Find where the given text appears and provide that cell's center as (X, Y) coordinate. 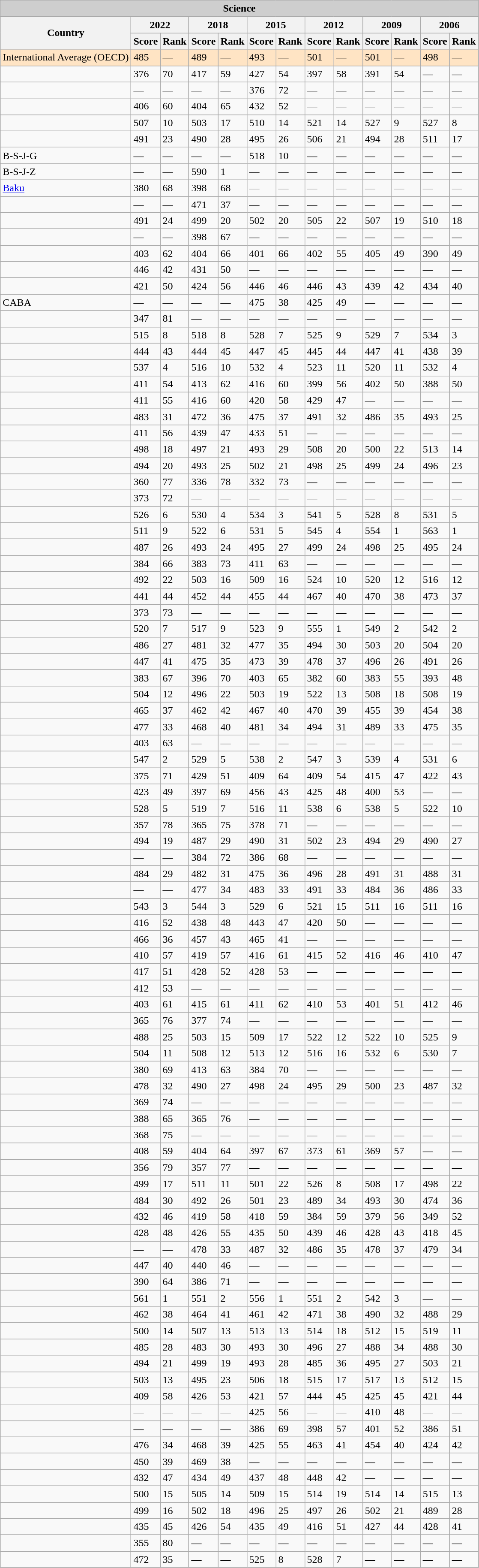
445 (319, 351)
590 (204, 172)
406 (146, 106)
80 (175, 1543)
544 (204, 906)
79 (175, 1167)
555 (319, 629)
393 (435, 678)
474 (435, 1200)
482 (204, 874)
543 (146, 906)
332 (261, 482)
554 (377, 531)
356 (146, 1167)
2009 (392, 25)
464 (204, 1315)
408 (146, 1151)
457 (204, 939)
355 (146, 1543)
541 (319, 515)
378 (261, 825)
375 (146, 776)
561 (146, 1298)
2006 (449, 25)
549 (377, 629)
Baku (66, 188)
B-S-J-G (66, 155)
336 (204, 482)
396 (204, 678)
441 (146, 596)
556 (261, 1298)
349 (435, 1216)
452 (204, 596)
469 (204, 1461)
2022 (160, 25)
545 (319, 531)
524 (319, 580)
437 (261, 1478)
539 (377, 760)
379 (377, 1216)
450 (146, 1461)
360 (146, 482)
B-S-J-Z (66, 172)
368 (146, 1135)
CABA (66, 302)
347 (146, 319)
563 (435, 531)
400 (377, 792)
443 (261, 923)
479 (435, 1249)
2012 (333, 25)
537 (146, 368)
382 (319, 678)
Science (239, 9)
461 (261, 1315)
Country (66, 33)
399 (319, 384)
405 (377, 253)
433 (261, 433)
377 (204, 1021)
422 (435, 776)
440 (204, 1266)
2015 (276, 25)
463 (319, 1445)
International Average (OECD) (66, 57)
2018 (218, 25)
81 (175, 319)
448 (319, 1478)
423 (146, 792)
476 (146, 1445)
456 (261, 792)
466 (146, 939)
391 (377, 74)
431 (204, 270)
